Return [X, Y] of the center of cell containing provided text 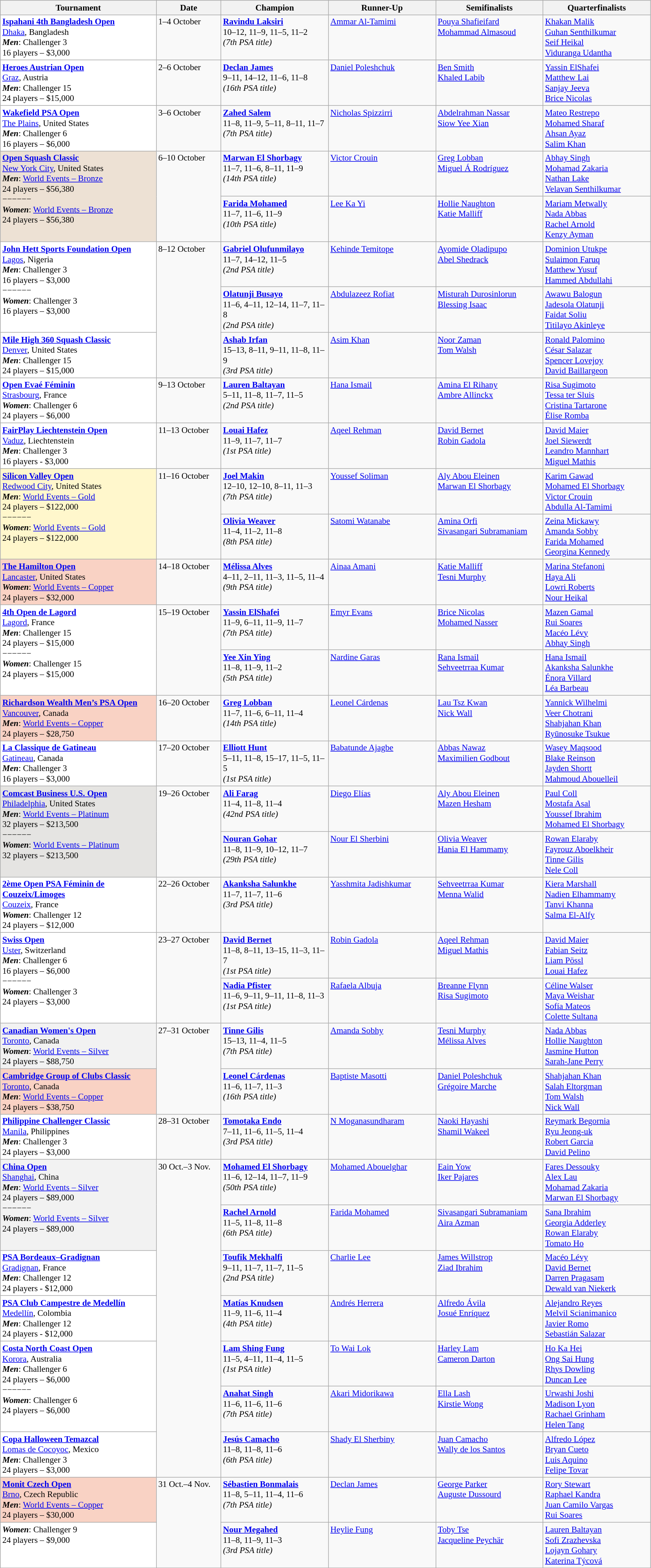
Olivia Weaver11–4, 11–2, 11–8(8th PSA title) [275, 537]
Akanksha Salunkhe11–7, 11–7, 11–6(3rd PSA title) [275, 905]
Nouran Gohar11–8, 11–9, 10–12, 11–7(29th PSA title) [275, 854]
John Hett Sports Foundation Open Lagos, NigeriaMen: Challenger 316 players – $3,000−−−−−−Women: Challenger 316 players – $3,000 [79, 287]
Kehinde Temitope [382, 264]
Daniel Poleshchuk [382, 83]
Runner-Up [382, 7]
Tomotaka Endo7–11, 11–6, 11–5, 11–4(3rd PSA title) [275, 1137]
Richardson Wealth Men’s PSA Open Vancouver, CanadaMen: World Events – Copper24 players – $28,750 [79, 718]
Ammar Al-Tamimi [382, 37]
11–13 October [189, 446]
Sébastien Bonmalais11–8, 5–11, 11–4, 11–6(7th PSA title) [275, 1500]
Nicholas Spizzirri [382, 128]
PSA Club Campestre de Medellín Medellín, ColombiaMen: Challenger 1224 players - $12,000 [79, 1318]
Elliott Hunt5–11, 11–8, 15–17, 11–5, 11–5(1st PSA title) [275, 763]
Yasshmita Jadishkumar [382, 905]
Monit Czech Open Brno, Czech RepublicMen: World Events – Copper24 players – $30,000 [79, 1500]
Yassin ElShafei Matthew Lai Sanjay Jeeva Brice Nicolas [596, 83]
Tinne Gilis15–13, 11–4, 11–5(7th PSA title) [275, 1046]
14–18 October [189, 582]
Declan James9–11, 14–12, 11–6, 11–8(16th PSA title) [275, 83]
Alfredo López Bryan Cueto Luis Aquino Felipe Tovar [596, 1454]
Lauren Baltayan5–11, 11–8, 11–7, 11–5(2nd PSA title) [275, 401]
Silicon Valley Open Redwood City, United StatesMen: World Events – Gold24 players – $122,000−−−−−−Women: World Events – Gold24 players – $122,000 [79, 514]
Ali Farag11–4, 11–8, 11–4(42nd PSA title) [275, 809]
Ainaa Amani [382, 582]
Sehveetrraa Kumar Menna Walid [489, 905]
Mohamed Abouelghar [382, 1182]
Akari Midorikawa [382, 1409]
Ravindu Laksiri10–12, 11–9, 11–5, 11–2(7th PSA title) [275, 37]
Olatunji Busayo11–6, 4–11, 12–14, 11–7, 11–8(2nd PSA title) [275, 310]
Costa North Coast Open Korora, AustraliaMen: Challenger 624 players – $6,000−−−−−−Women: Challenger 624 players – $6,000 [79, 1386]
Macéo Lévy David Bernet Darren Pragasam Dewald van Niekerk [596, 1273]
Rana Ismail Sehveetrraa Kumar [489, 673]
Paul Coll Mostafa Asal Youssef Ibrahim Mohamed El Shorbagy [596, 809]
Olivia Weaver Hania El Hammamy [489, 854]
Champion [275, 7]
Yassin ElShafei11–9, 6–11, 11–9, 11–7(7th PSA title) [275, 627]
Lam Shing Fung11–5, 4–11, 11–4, 11–5(1st PSA title) [275, 1364]
Mile High 360 Squash Classic Denver, United StatesMen: Challenger 1524 players – $15,000 [79, 355]
James Willstrop Ziad Ibrahim [489, 1273]
Yee Xin Ying11–8, 11–9, 11–2(5th PSA title) [275, 673]
Abdulazeez Rofiat [382, 310]
Women: Challenger 924 players – $9,000 [79, 1545]
Ben Smith Khaled Labib [489, 83]
Ayomide Oladipupo Abel Shedrack [489, 264]
Zeina Mickawy Amanda Sobhy Farida Mohamed Georgina Kennedy [596, 537]
9–13 October [189, 401]
Toby Tse Jacqueline Peychär [489, 1545]
Katie Malliff Tesni Murphy [489, 582]
19–26 October [189, 831]
La Classique de Gatineau Gatineau, CanadaMen: Challenger 316 players – $3,000 [79, 763]
Babatunde Ajagbe [382, 763]
Kiera Marshall Nadien Elhammamy Tanvi Khanna Salma El-Alfy [596, 905]
Ronald Palomino César Salazar Spencer Lovejoy David Baillargeon [596, 355]
Farida Mohamed11–7, 11–6, 11–9(10th PSA title) [275, 219]
Anahat Singh11–6, 11–6, 11–6(7th PSA title) [275, 1409]
Aqeel Rehman [382, 446]
2–6 October [189, 83]
Wakefield PSA Open The Plains, United StatesMen: Challenger 616 players – $6,000 [79, 128]
11–16 October [189, 514]
Leonel Cárdenas11–6, 11–7, 11–3(16th PSA title) [275, 1091]
David Bernet11–8, 8–11, 13–15, 11–3, 11–7(1st PSA title) [275, 955]
Khakan Malik Guhan Senthilkumar Seif Heikal Viduranga Udantha [596, 37]
Nardine Garas [382, 673]
Open Evaé Féminin Strasbourg, FranceWomen: Challenger 624 players – $6,000 [79, 401]
Wasey Maqsood Blake Reinson Jayden Shortt Mahmoud Abouelleil [596, 763]
Open Squash Classic New York City, United StatesMen: World Events – Bronze24 players – $56,380−−−−−−Women: World Events – Bronze24 players – $56,380 [79, 196]
Urwashi Joshi Madison Lyon Rachael Grinham Helen Tang [596, 1409]
6–10 October [189, 196]
Abhay Singh Mohamad Zakaria Nathan Lake Velavan Senthilkumar [596, 174]
Copa Halloween Temazcal Lomas de Cocoyoc, MexicoMen: Challenger 324 players – $3,000 [79, 1454]
Ashab Irfan15–13, 8–11, 9–11, 11–8, 11–9(3rd PSA title) [275, 355]
Mariam Metwally Nada Abbas Rachel Arnold Kenzy Ayman [596, 219]
Rowan Elaraby Fayrouz Aboelkheir Tinne Gilis Nele Coll [596, 854]
Joel Makin12–10, 12–10, 8–11, 11–3(7th PSA title) [275, 491]
Aly Abou Eleinen Marwan El Shorbagy [489, 491]
Aqeel Rehman Miguel Mathis [489, 955]
David Bernet Robin Gadola [489, 446]
4th Open de Lagord Lagord, FranceMen: Challenger 1524 players – $15,000−−−−−−Women: Challenger 1524 players – $15,000 [79, 650]
Breanne Flynn Risa Sugimoto [489, 1000]
Philippine Challenger Classic Manila, PhilippinesMen: Challenger 324 players – $3,000 [79, 1137]
Brice Nicolas Mohamed Nasser [489, 627]
Baptiste Masotti [382, 1091]
Hollie Naughton Katie Malliff [489, 219]
Cambridge Group of Clubs Classic Toronto, CanadaMen: World Events – Copper24 players – $38,750 [79, 1091]
Leonel Cárdenas [382, 718]
Nour El Sherbini [382, 854]
Shahjahan Khan Salah Eltorgman Tom Walsh Nick Wall [596, 1091]
Robin Gadola [382, 955]
16–20 October [189, 718]
Awawu Balogun Jadesola Olatunji Faidat Soliu Titilayo Akinleye [596, 310]
8–12 October [189, 310]
Reymark Begornia Ryu Jeong-uk Robert Garcia David Pelino [596, 1137]
Tournament [79, 7]
Marwan El Shorbagy11–7, 11–6, 8–11, 11–9(14th PSA title) [275, 174]
Swiss Open Uster, SwitzerlandMen: Challenger 616 players – $6,000−−−−−−Women: Challenger 324 players – $3,000 [79, 978]
23–27 October [189, 978]
Rachel Arnold11–5, 11–8, 11–8(6th PSA title) [275, 1227]
Farida Mohamed [382, 1227]
Ispahani 4th Bangladesh Open Dhaka, BangladeshMen: Challenger 316 players – $3,000 [79, 37]
1–4 October [189, 37]
Fares Dessouky Alex Lau Mohamad Zakaria Marwan El Shorbagy [596, 1182]
Tesni Murphy Mélissa Alves [489, 1046]
Heylie Fung [382, 1545]
FairPlay Liechtenstein Open Vaduz, LiechtensteinMen: Challenger 316 players - $3,000 [79, 446]
28–31 October [189, 1137]
Ella Lash Kirstie Wong [489, 1409]
Greg Lobban Miguel Á Rodríguez [489, 174]
Marina Stefanoni Haya Ali Lowri Roberts Nour Heikal [596, 582]
17–20 October [189, 763]
Pouya Shafieifard Mohammad Almasoud [489, 37]
Karim Gawad Mohamed El Shorbagy Victor Crouin Abdulla Al-Tamimi [596, 491]
Nour Megahed11–8, 11–9, 11–3(3rd PSA title) [275, 1545]
Lau Tsz Kwan Nick Wall [489, 718]
Alejandro Reyes Melvil Scianimanico Javier Romo Sebastián Salazar [596, 1318]
The Hamilton Open Lancaster, United StatesWomen: World Events – Copper24 players – $32,000 [79, 582]
27–31 October [189, 1069]
David Maier Fabian Seitz Liam Pössl Louai Hafez [596, 955]
Quarterfinalists [596, 7]
Louai Hafez11–9, 11–7, 11–7(1st PSA title) [275, 446]
Dominion Utukpe Sulaimon Faruq Matthew Yusuf Hammed Abdullahi [596, 264]
Harley Lam Cameron Darton [489, 1364]
Youssef Soliman [382, 491]
Mazen Gamal Rui Soares Macéo Lévy Abhay Singh [596, 627]
Hana Ismail [382, 401]
15–19 October [189, 650]
Risa Sugimoto Tessa ter Sluis Cristina Tartarone Élise Romba [596, 401]
Yannick Wilhelmi Veer Chotrani Shahjahan Khan Ryūnosuke Tsukue [596, 718]
Matías Knudsen11–9, 11–6, 11–4(4th PSA title) [275, 1318]
Amanda Sobhy [382, 1046]
Greg Lobban11–7, 11–6, 6–11, 11–4(14th PSA title) [275, 718]
Heroes Austrian Open Graz, AustriaMen: Challenger 1524 players – $15,000 [79, 83]
Shady El Sherbiny [382, 1454]
Rafaela Albuja [382, 1000]
Amina Orfi Sivasangari Subramaniam [489, 537]
3–6 October [189, 128]
Date [189, 7]
Semifinalists [489, 7]
Mélissa Alves4–11, 2–11, 11–3, 11–5, 11–4(9th PSA title) [275, 582]
To Wai Lok [382, 1364]
George Parker Auguste Dussourd [489, 1500]
Sana Ibrahim Georgia Adderley Rowan Elaraby Tomato Ho [596, 1227]
Eain Yow Iker Pajares [489, 1182]
Lee Ka Yi [382, 219]
Mohamed El Shorbagy11–6, 12–14, 11–7, 11–9(50th PSA title) [275, 1182]
Mateo Restrepo Mohamed Sharaf Ahsan Ayaz Salim Khan [596, 128]
Aly Abou Eleinen Mazen Hesham [489, 809]
Andrés Herrera [382, 1318]
China Open Shanghai, ChinaMen: World Events – Silver24 players – $89,000−−−−−−Women: World Events – Silver24 players – $89,000 [79, 1205]
Asim Khan [382, 355]
Abdelrahman Nassar Siow Yee Xian [489, 128]
Nadia Pfister11–6, 9–11, 9–11, 11–8, 11–3(1st PSA title) [275, 1000]
Naoki Hayashi Shamil Wakeel [489, 1137]
Diego Elías [382, 809]
Satomi Watanabe [382, 537]
Ho Ka Hei Ong Sai Hung Rhys Dowling Duncan Lee [596, 1364]
Hana Ismail Akanksha Salunkhe Énora Villard Léa Barbeau [596, 673]
Daniel Poleshchuk Grégoire Marche [489, 1091]
Declan James [382, 1500]
Canadian Women's Open Toronto, CanadaWomen: World Events – Silver24 players – $88,750 [79, 1046]
22–26 October [189, 905]
N Moganasundharam [382, 1137]
Misturah Durosinlorun Blessing Isaac [489, 310]
Toufik Mekhalfi9–11, 11–7, 11–7, 11–5(2nd PSA title) [275, 1273]
Gabriel Olufunmilayo11–7, 14–12, 11–5(2nd PSA title) [275, 264]
PSA Bordeaux–Gradignan Gradignan, FranceMen: Challenger 1224 players - $12,000 [79, 1273]
Lauren Baltayan Sofi Zrazhevska Lojayn Gohary Katerina Týcová [596, 1545]
David Maier Joel Siewerdt Leandro Mannhart Miguel Mathis [596, 446]
Zahed Salem11–8, 11–9, 5–11, 8–11, 11–7(7th PSA title) [275, 128]
Charlie Lee [382, 1273]
Victor Crouin [382, 174]
Sivasangari Subramaniam Aira Azman [489, 1227]
Juan Camacho Wally de los Santos [489, 1454]
Emyr Evans [382, 627]
Amina El Rihany Ambre Allinckx [489, 401]
Rory Stewart Raphael Kandra Juan Camilo Vargas Rui Soares [596, 1500]
Noor Zaman Tom Walsh [489, 355]
Céline Walser Maya Weishar Sofía Mateos Colette Sultana [596, 1000]
30 Oct.–3 Nov. [189, 1318]
Nada Abbas Hollie Naughton Jasmine Hutton Sarah-Jane Perry [596, 1046]
Alfredo Ávila Josué Enríquez [489, 1318]
31 Oct.–4 Nov. [189, 1523]
2ème Open PSA Féminin de Couzeix/Limoges Couzeix, FranceWomen: Challenger 1224 players – $12,000 [79, 905]
Abbas Nawaz Maximilien Godbout [489, 763]
Jesús Camacho11–8, 11–8, 11–6(6th PSA title) [275, 1454]
